Pinpoint the cell where the given text exists, returning its [x, y] midpoint coordinate. 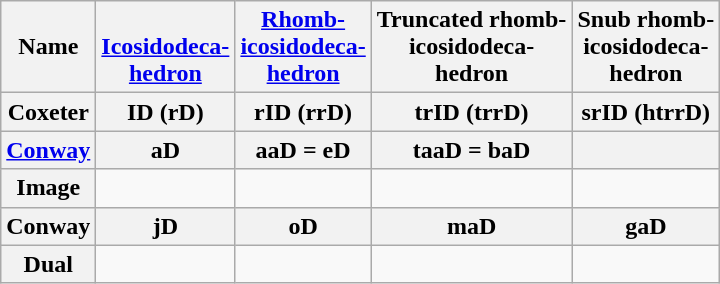
jD [166, 226]
gaD [646, 226]
ID (rD) [166, 112]
Image [48, 188]
Coxeter [48, 112]
trID (trrD) [472, 112]
Truncated rhomb-icosidodeca-hedron [472, 47]
Snub rhomb-icosidodeca-hedron [646, 47]
aD [166, 150]
rID (rrD) [303, 112]
Dual [48, 264]
Rhomb-icosidodeca-hedron [303, 47]
maD [472, 226]
taaD = baD [472, 150]
oD [303, 226]
Name [48, 47]
srID (htrrD) [646, 112]
aaD = eD [303, 150]
Icosidodeca-hedron [166, 47]
